Determine the [X, Y] coordinate at the center of the cell enclosing the given text.  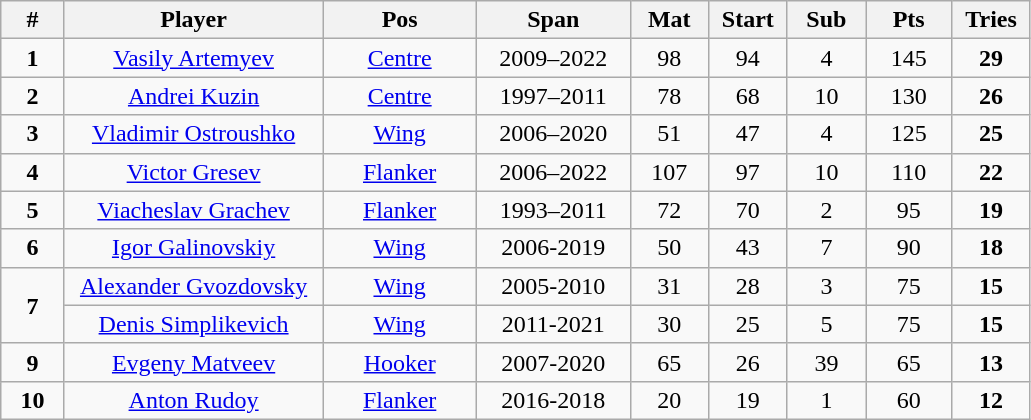
Andrei Kuzin [194, 96]
95 [909, 210]
125 [909, 134]
68 [748, 96]
Tries [992, 20]
90 [909, 248]
6 [33, 248]
70 [748, 210]
29 [992, 58]
Start [748, 20]
107 [670, 172]
18 [992, 248]
130 [909, 96]
Mat [670, 20]
Span [553, 20]
2009–2022 [553, 58]
2007-2020 [553, 362]
47 [748, 134]
Alexander Gvozdovsky [194, 286]
Player [194, 20]
Anton Rudoy [194, 400]
13 [992, 362]
Denis Simplikevich [194, 324]
72 [670, 210]
60 [909, 400]
28 [748, 286]
2006-2019 [553, 248]
Vladimir Ostroushko [194, 134]
39 [826, 362]
50 [670, 248]
20 [670, 400]
Viacheslav Grachev [194, 210]
9 [33, 362]
1993–2011 [553, 210]
# [33, 20]
2006–2020 [553, 134]
78 [670, 96]
12 [992, 400]
Vasily Artemyev [194, 58]
51 [670, 134]
Evgeny Matveev [194, 362]
Pos [400, 20]
110 [909, 172]
Pts [909, 20]
Hooker [400, 362]
22 [992, 172]
31 [670, 286]
43 [748, 248]
1997–2011 [553, 96]
98 [670, 58]
Victor Gresev [194, 172]
94 [748, 58]
97 [748, 172]
145 [909, 58]
Sub [826, 20]
2016-2018 [553, 400]
2006–2022 [553, 172]
Igor Galinovskiy [194, 248]
2011-2021 [553, 324]
2005-2010 [553, 286]
30 [670, 324]
